Return the [x, y] coordinate for the center point of the cell that contains the specified text.  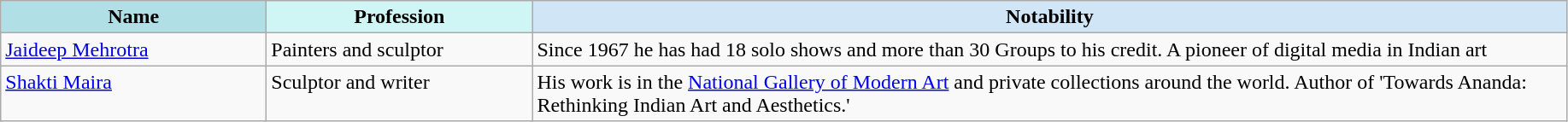
Notability [1049, 17]
Profession [400, 17]
Sculptor and writer [400, 94]
Painters and sculptor [400, 49]
Since 1967 he has had 18 solo shows and more than 30 Groups to his credit. A pioneer of digital media in Indian art [1049, 49]
Name [133, 17]
Shakti Maira [133, 94]
Jaideep Mehrotra [133, 49]
